Search for the cell housing the specified text and yield its (x, y) center coordinate. 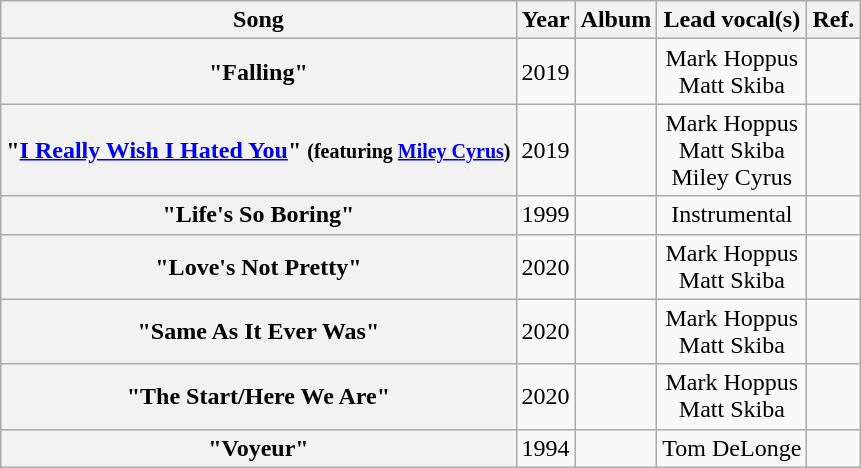
Album (616, 20)
"Life's So Boring" (258, 215)
"Love's Not Pretty" (258, 266)
Mark HoppusMatt SkibaMiley Cyrus (732, 150)
"Same As It Ever Was" (258, 332)
Year (546, 20)
1994 (546, 448)
"Falling" (258, 72)
"Voyeur" (258, 448)
Ref. (834, 20)
Lead vocal(s) (732, 20)
Tom DeLonge (732, 448)
"The Start/Here We Are" (258, 396)
1999 (546, 215)
Song (258, 20)
"I Really Wish I Hated You" (featuring Miley Cyrus) (258, 150)
Instrumental (732, 215)
